Identify which cell holds the provided text, then report its (X, Y) central coordinate. 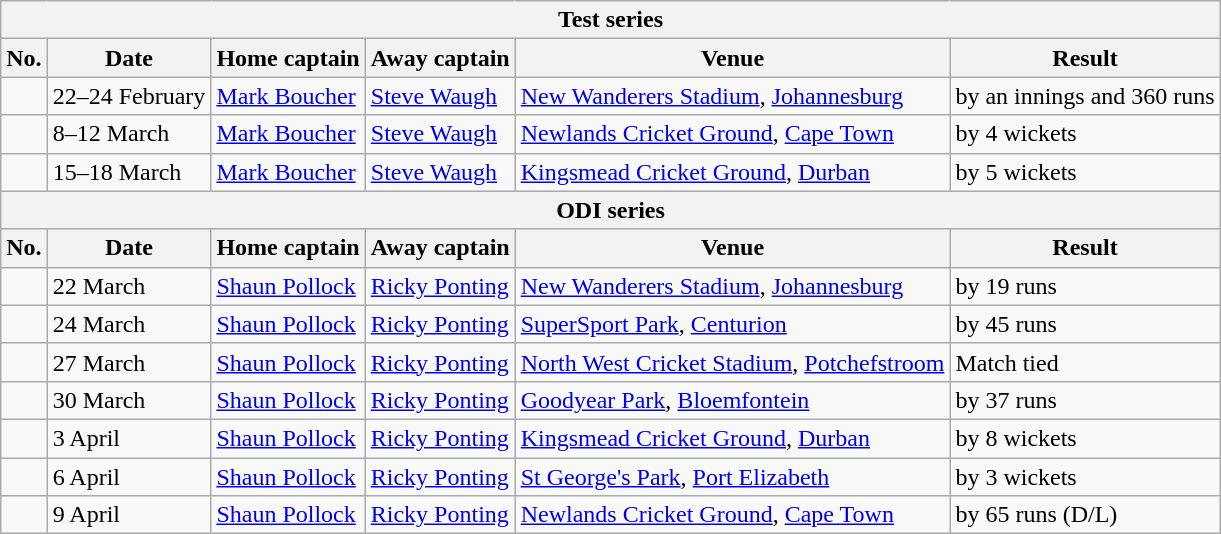
by an innings and 360 runs (1085, 96)
3 April (129, 438)
by 19 runs (1085, 286)
Match tied (1085, 362)
9 April (129, 515)
by 3 wickets (1085, 477)
by 4 wickets (1085, 134)
Test series (610, 20)
St George's Park, Port Elizabeth (732, 477)
30 March (129, 400)
8–12 March (129, 134)
by 8 wickets (1085, 438)
Goodyear Park, Bloemfontein (732, 400)
6 April (129, 477)
North West Cricket Stadium, Potchefstroom (732, 362)
by 65 runs (D/L) (1085, 515)
by 5 wickets (1085, 172)
by 37 runs (1085, 400)
22 March (129, 286)
15–18 March (129, 172)
27 March (129, 362)
by 45 runs (1085, 324)
ODI series (610, 210)
22–24 February (129, 96)
SuperSport Park, Centurion (732, 324)
24 March (129, 324)
